Determine the (x, y) coordinate at the center of the cell enclosing the given text.  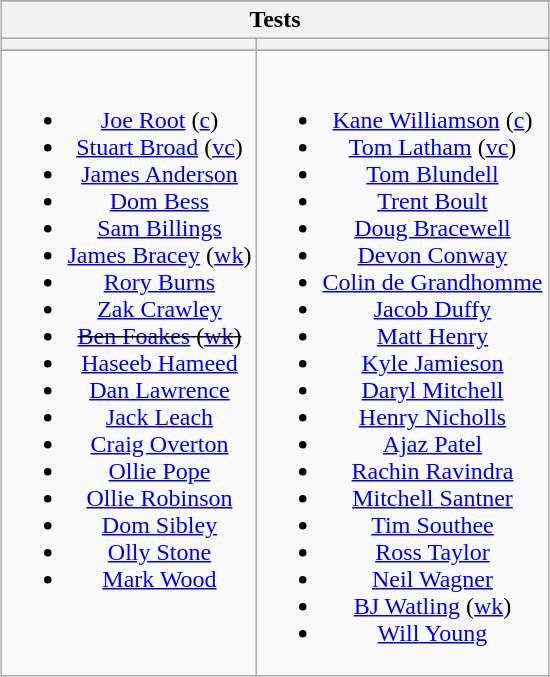
Tests (275, 20)
